From the cell containing the given text, extract its center point as (x, y) coordinate. 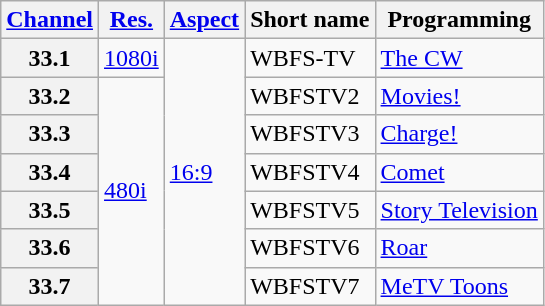
The CW (459, 58)
Channel (50, 20)
MeTV Toons (459, 286)
480i (132, 191)
33.5 (50, 210)
33.7 (50, 286)
16:9 (204, 172)
Programming (459, 20)
WBFS-TV (310, 58)
Roar (459, 248)
WBFSTV6 (310, 248)
33.6 (50, 248)
WBFSTV5 (310, 210)
Comet (459, 172)
33.3 (50, 134)
WBFSTV7 (310, 286)
1080i (132, 58)
Short name (310, 20)
Res. (132, 20)
33.4 (50, 172)
Charge! (459, 134)
Story Television (459, 210)
33.2 (50, 96)
WBFSTV4 (310, 172)
Movies! (459, 96)
WBFSTV3 (310, 134)
33.1 (50, 58)
WBFSTV2 (310, 96)
Aspect (204, 20)
